Search for the cell housing the specified text and yield its (X, Y) center coordinate. 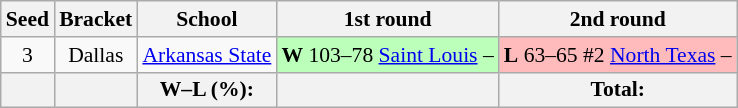
L 63–65 #2 North Texas – (618, 55)
1st round (387, 19)
Total: (618, 90)
W–L (%): (206, 90)
2nd round (618, 19)
3 (28, 55)
School (206, 19)
Arkansas State (206, 55)
W 103–78 Saint Louis – (387, 55)
Seed (28, 19)
Bracket (96, 19)
Dallas (96, 55)
